Extract the (x, y) coordinate from the center of the cell holding the provided text.  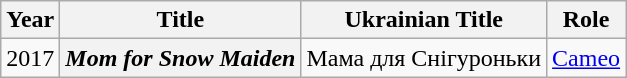
Мама для Снігуроньки (424, 58)
Title (180, 20)
Ukrainian Title (424, 20)
2017 (30, 58)
Year (30, 20)
Mom for Snow Maiden (180, 58)
Role (586, 20)
Cameo (586, 58)
